Locate the cell with the specified text and output its [x, y] center coordinate. 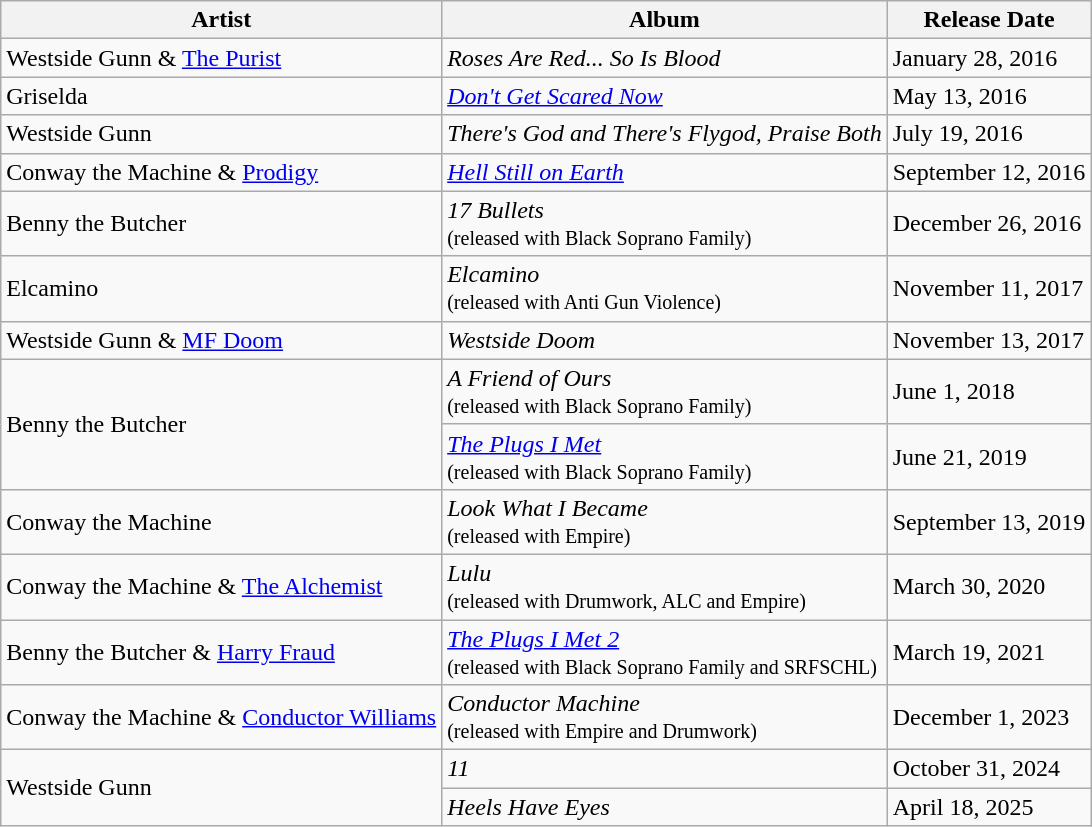
A Friend of Ours(released with Black Soprano Family) [665, 392]
May 13, 2016 [989, 96]
Elcamino [222, 288]
Conway the Machine [222, 522]
Westside Gunn & The Purist [222, 58]
There's God and There's Flygod, Praise Both [665, 134]
Westside Gunn & MF Doom [222, 340]
Artist [222, 20]
Album [665, 20]
17 Bullets(released with Black Soprano Family) [665, 224]
11 [665, 769]
Hell Still on Earth [665, 172]
April 18, 2025 [989, 807]
January 28, 2016 [989, 58]
Release Date [989, 20]
Benny the Butcher & Harry Fraud [222, 652]
Conway the Machine & Conductor Williams [222, 718]
September 12, 2016 [989, 172]
June 21, 2019 [989, 456]
Elcamino(released with Anti Gun Violence) [665, 288]
Conway the Machine & The Alchemist [222, 586]
July 19, 2016 [989, 134]
Roses Are Red... So Is Blood [665, 58]
Lulu(released with Drumwork, ALC and Empire) [665, 586]
Westside Doom [665, 340]
The Plugs I Met 2(released with Black Soprano Family and SRFSCHL) [665, 652]
Conway the Machine & Prodigy [222, 172]
November 13, 2017 [989, 340]
Conductor Machine(released with Empire and Drumwork) [665, 718]
Don't Get Scared Now [665, 96]
The Plugs I Met(released with Black Soprano Family) [665, 456]
October 31, 2024 [989, 769]
November 11, 2017 [989, 288]
December 1, 2023 [989, 718]
March 30, 2020 [989, 586]
Heels Have Eyes [665, 807]
Griselda [222, 96]
Look What I Became(released with Empire) [665, 522]
December 26, 2016 [989, 224]
March 19, 2021 [989, 652]
June 1, 2018 [989, 392]
September 13, 2019 [989, 522]
